Output the [x, y] coordinate of the center of the cell containing the given text.  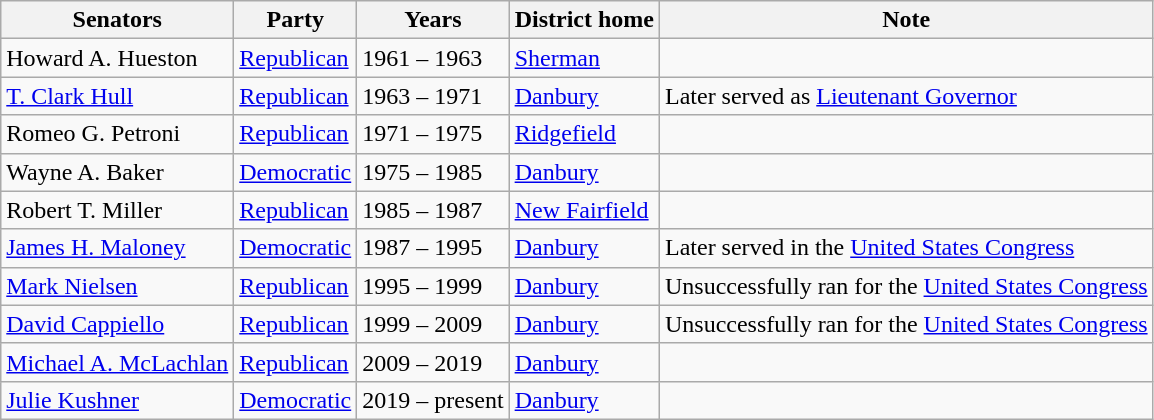
1971 – 1975 [433, 134]
1995 – 1999 [433, 286]
Robert T. Miller [118, 210]
1975 – 1985 [433, 172]
Sherman [584, 58]
2019 – present [433, 400]
James H. Maloney [118, 248]
Senators [118, 20]
Later served in the United States Congress [906, 248]
Years [433, 20]
New Fairfield [584, 210]
Romeo G. Petroni [118, 134]
David Cappiello [118, 324]
Note [906, 20]
Mark Nielsen [118, 286]
Wayne A. Baker [118, 172]
1987 – 1995 [433, 248]
1999 – 2009 [433, 324]
1961 – 1963 [433, 58]
2009 – 2019 [433, 362]
District home [584, 20]
1963 – 1971 [433, 96]
T. Clark Hull [118, 96]
Michael A. McLachlan [118, 362]
Howard A. Hueston [118, 58]
Party [296, 20]
Later served as Lieutenant Governor [906, 96]
1985 – 1987 [433, 210]
Julie Kushner [118, 400]
Ridgefield [584, 134]
